Find where the given text appears and provide that cell's center as (X, Y) coordinate. 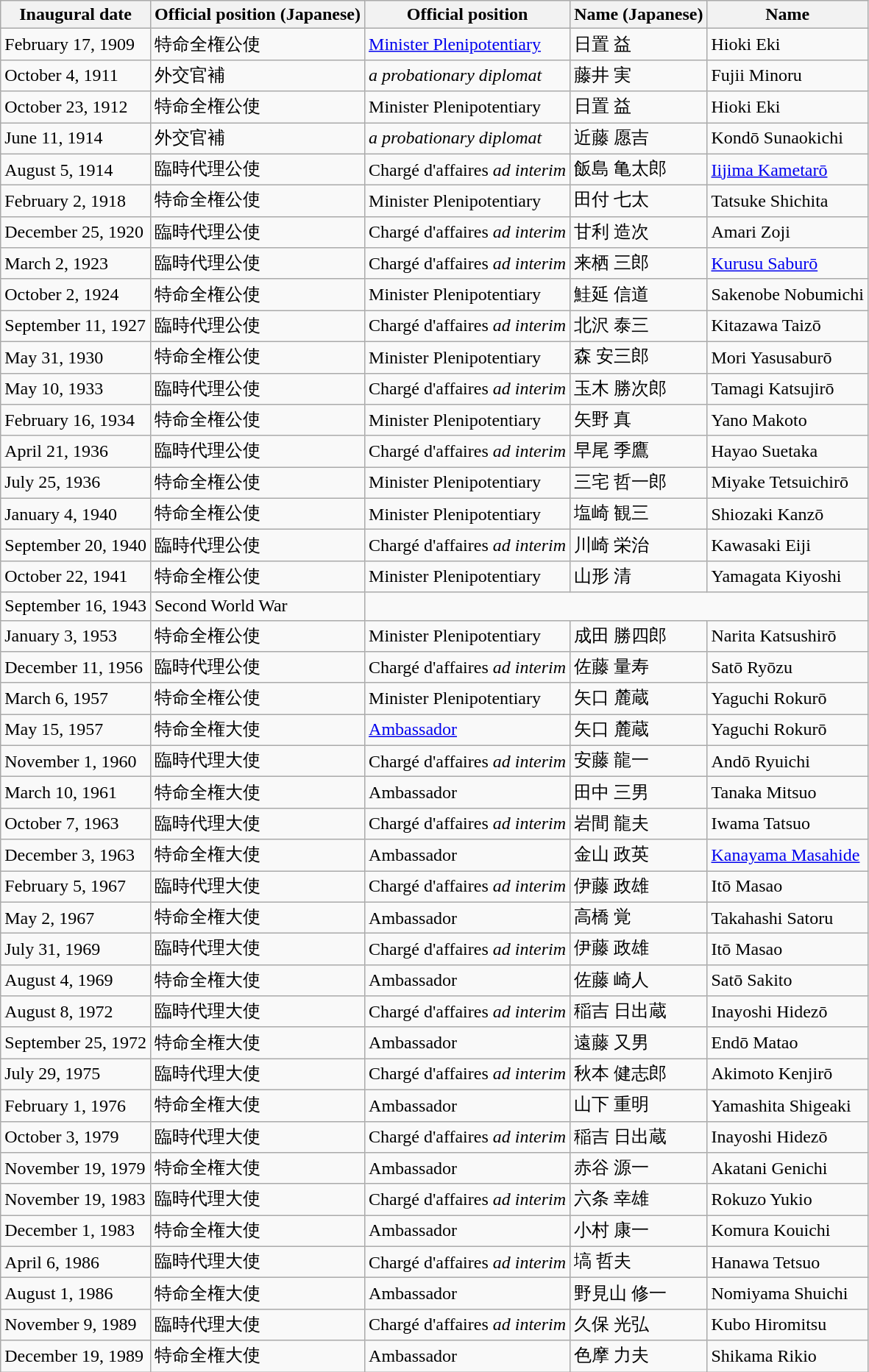
Tanaka Mitsuo (787, 793)
Yamashita Shigeaki (787, 1105)
March 6, 1957 (76, 699)
February 16, 1934 (76, 421)
佐藤 崎人 (639, 980)
January 3, 1953 (76, 636)
Fujii Minoru (787, 75)
December 19, 1989 (76, 1357)
小村 康一 (639, 1231)
Yano Makoto (787, 421)
August 8, 1972 (76, 1012)
November 19, 1983 (76, 1199)
Kondō Sunaokichi (787, 138)
Amari Zoji (787, 232)
森 安三郎 (639, 358)
December 11, 1956 (76, 668)
May 10, 1933 (76, 388)
Nomiyama Shuichi (787, 1293)
December 3, 1963 (76, 855)
Endō Matao (787, 1043)
Kawasaki Eiji (787, 546)
佐藤 量寿 (639, 668)
Komura Kouichi (787, 1231)
来栖 三郎 (639, 263)
Name (787, 15)
安藤 龍一 (639, 761)
September 25, 1972 (76, 1043)
飯島 亀太郎 (639, 169)
March 2, 1923 (76, 263)
July 25, 1936 (76, 483)
北沢 泰三 (639, 327)
Narita Katsushirō (787, 636)
近藤 愿吉 (639, 138)
December 25, 1920 (76, 232)
May 31, 1930 (76, 358)
鮭延 信道 (639, 294)
May 15, 1957 (76, 730)
Miyake Tetsuichirō (787, 483)
November 19, 1979 (76, 1168)
Tatsuke Shichita (787, 202)
October 4, 1911 (76, 75)
田付 七太 (639, 202)
甘利 造次 (639, 232)
September 16, 1943 (76, 606)
September 20, 1940 (76, 546)
Hanawa Tetsuo (787, 1262)
成田 勝四郎 (639, 636)
遠藤 又男 (639, 1043)
川崎 栄治 (639, 546)
塙 哲夫 (639, 1262)
Official position (468, 15)
Satō Ryōzu (787, 668)
Tamagi Katsujirō (787, 388)
高橋 覚 (639, 918)
岩間 龍夫 (639, 824)
April 6, 1986 (76, 1262)
November 9, 1989 (76, 1324)
Iijima Kametarō (787, 169)
Kitazawa Taizō (787, 327)
赤谷 源一 (639, 1168)
Shiozaki Kanzō (787, 513)
田中 三男 (639, 793)
金山 政英 (639, 855)
六条 幸雄 (639, 1199)
Kubo Hiromitsu (787, 1324)
October 23, 1912 (76, 107)
Mori Yasusaburō (787, 358)
May 2, 1967 (76, 918)
塩崎 観三 (639, 513)
Satō Sakito (787, 980)
October 22, 1941 (76, 577)
September 11, 1927 (76, 327)
Iwama Tatsuo (787, 824)
February 1, 1976 (76, 1105)
March 10, 1961 (76, 793)
Inaugural date (76, 15)
Andō Ryuichi (787, 761)
July 31, 1969 (76, 949)
Rokuzo Yukio (787, 1199)
January 4, 1940 (76, 513)
秋本 健志郎 (639, 1074)
山下 重明 (639, 1105)
August 5, 1914 (76, 169)
Second World War (258, 606)
February 2, 1918 (76, 202)
August 1, 1986 (76, 1293)
Shikama Rikio (787, 1357)
Hayao Suetaka (787, 452)
November 1, 1960 (76, 761)
野見山 修一 (639, 1293)
Kurusu Saburō (787, 263)
December 1, 1983 (76, 1231)
早尾 季鷹 (639, 452)
October 2, 1924 (76, 294)
Akatani Genichi (787, 1168)
藤井 実 (639, 75)
Kanayama Masahide (787, 855)
Takahashi Satoru (787, 918)
Sakenobe Nobumichi (787, 294)
玉木 勝次郎 (639, 388)
色摩 力夫 (639, 1357)
Akimoto Kenjirō (787, 1074)
April 21, 1936 (76, 452)
February 5, 1967 (76, 887)
久保 光弘 (639, 1324)
August 4, 1969 (76, 980)
February 17, 1909 (76, 44)
矢野 真 (639, 421)
山形 清 (639, 577)
Official position (Japanese) (258, 15)
Yamagata Kiyoshi (787, 577)
Name (Japanese) (639, 15)
July 29, 1975 (76, 1074)
October 3, 1979 (76, 1137)
October 7, 1963 (76, 824)
三宅 哲一郎 (639, 483)
June 11, 1914 (76, 138)
